Locate the cell with the specified text and output its [X, Y] center coordinate. 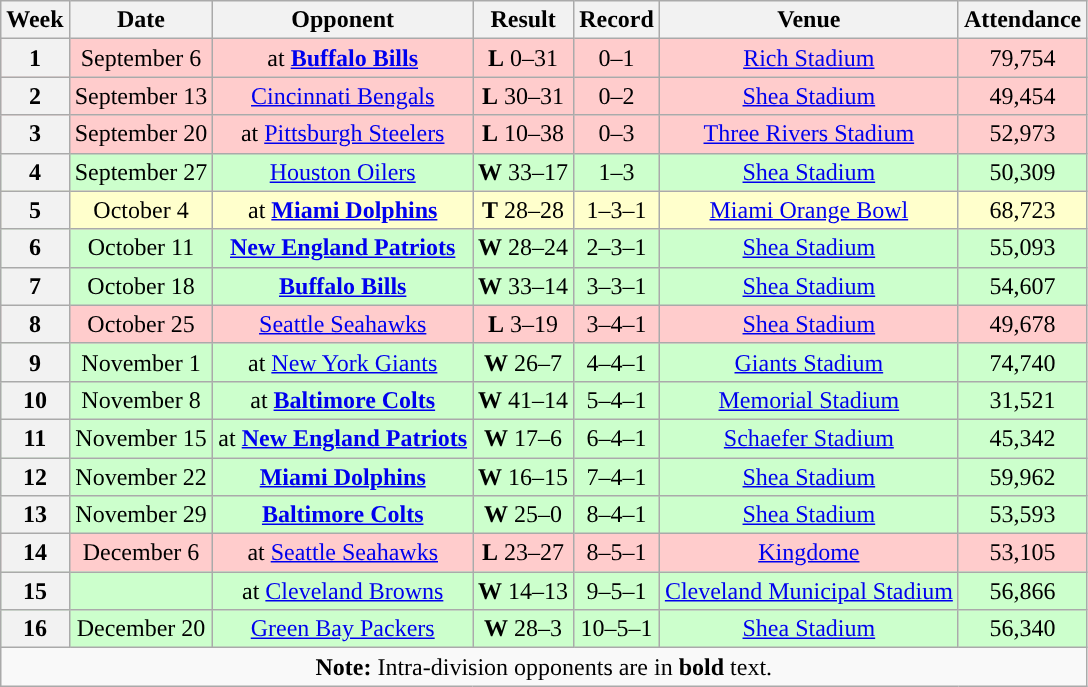
15 [35, 591]
5 [35, 210]
4 [35, 172]
53,593 [1022, 515]
2 [35, 96]
4–4–1 [617, 362]
W 33–17 [524, 172]
November 15 [141, 438]
8–4–1 [617, 515]
8–5–1 [617, 553]
September 6 [141, 58]
October 4 [141, 210]
Cincinnati Bengals [343, 96]
at Baltimore Colts [343, 400]
9 [35, 362]
Rich Stadium [808, 58]
5–4–1 [617, 400]
49,454 [1022, 96]
7–4–1 [617, 477]
L 3–19 [524, 324]
W 17–6 [524, 438]
12 [35, 477]
at Miami Dolphins [343, 210]
December 20 [141, 629]
New England Patriots [343, 248]
3 [35, 134]
6 [35, 248]
at Buffalo Bills [343, 58]
31,521 [1022, 400]
Buffalo Bills [343, 286]
1–3–1 [617, 210]
September 27 [141, 172]
Attendance [1022, 20]
6–4–1 [617, 438]
Week [35, 20]
September 20 [141, 134]
1–3 [617, 172]
Three Rivers Stadium [808, 134]
14 [35, 553]
Record [617, 20]
December 6 [141, 553]
1 [35, 58]
W 41–14 [524, 400]
at Cleveland Browns [343, 591]
Memorial Stadium [808, 400]
W 28–24 [524, 248]
3–4–1 [617, 324]
W 14–13 [524, 591]
Result [524, 20]
at Pittsburgh Steelers [343, 134]
Note: Intra-division opponents are in bold text. [544, 667]
L 0–31 [524, 58]
L 10–38 [524, 134]
at New York Giants [343, 362]
November 29 [141, 515]
9–5–1 [617, 591]
Opponent [343, 20]
November 1 [141, 362]
56,340 [1022, 629]
45,342 [1022, 438]
T 28–28 [524, 210]
at New England Patriots [343, 438]
Schaefer Stadium [808, 438]
at Seattle Seahawks [343, 553]
Venue [808, 20]
10 [35, 400]
59,962 [1022, 477]
W 16–15 [524, 477]
Baltimore Colts [343, 515]
13 [35, 515]
W 25–0 [524, 515]
W 28–3 [524, 629]
52,973 [1022, 134]
16 [35, 629]
October 25 [141, 324]
49,678 [1022, 324]
Green Bay Packers [343, 629]
10–5–1 [617, 629]
Kingdome [808, 553]
0–1 [617, 58]
54,607 [1022, 286]
55,093 [1022, 248]
74,740 [1022, 362]
November 22 [141, 477]
0–3 [617, 134]
Giants Stadium [808, 362]
0–2 [617, 96]
November 8 [141, 400]
Seattle Seahawks [343, 324]
53,105 [1022, 553]
68,723 [1022, 210]
50,309 [1022, 172]
79,754 [1022, 58]
Miami Orange Bowl [808, 210]
September 13 [141, 96]
L 30–31 [524, 96]
2–3–1 [617, 248]
Date [141, 20]
W 26–7 [524, 362]
W 33–14 [524, 286]
October 11 [141, 248]
Cleveland Municipal Stadium [808, 591]
8 [35, 324]
Miami Dolphins [343, 477]
L 23–27 [524, 553]
11 [35, 438]
Houston Oilers [343, 172]
October 18 [141, 286]
56,866 [1022, 591]
3–3–1 [617, 286]
7 [35, 286]
